Locate the cell with the specified text and output its [X, Y] center coordinate. 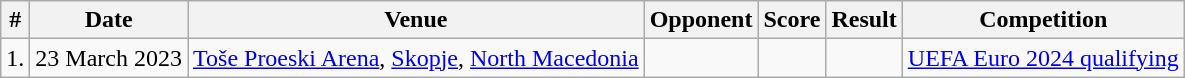
Score [792, 20]
23 March 2023 [109, 58]
Toše Proeski Arena, Skopje, North Macedonia [416, 58]
UEFA Euro 2024 qualifying [1043, 58]
Opponent [701, 20]
1. [16, 58]
Competition [1043, 20]
Date [109, 20]
Result [864, 20]
Venue [416, 20]
# [16, 20]
